Search for the cell housing the specified text and yield its [x, y] center coordinate. 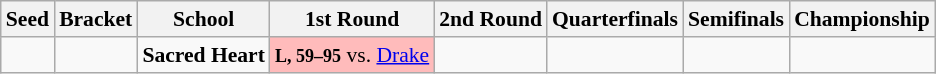
Seed [28, 19]
Bracket [96, 19]
Championship [862, 19]
Quarterfinals [615, 19]
2nd Round [490, 19]
1st Round [352, 19]
Sacred Heart [204, 55]
L, 59–95 vs. Drake [352, 55]
School [204, 19]
Semifinals [736, 19]
